Locate the cell with the specified text and output its [x, y] center coordinate. 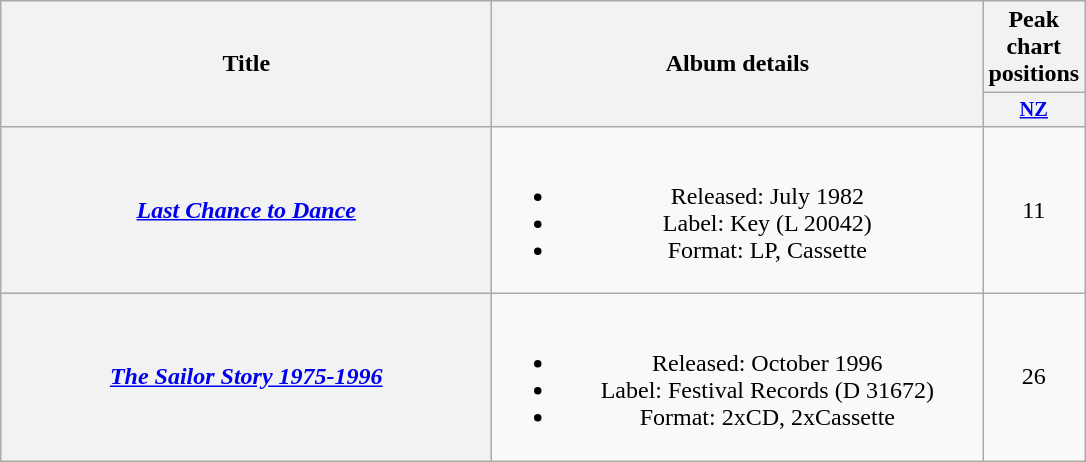
Last Chance to Dance [246, 210]
Album details [738, 64]
Released: October 1996Label: Festival Records (D 31672)Format: 2xCD, 2xCassette [738, 378]
Peak chartpositions [1034, 47]
11 [1034, 210]
Title [246, 64]
The Sailor Story 1975-1996 [246, 378]
26 [1034, 378]
Released: July 1982Label: Key (L 20042)Format: LP, Cassette [738, 210]
NZ [1034, 110]
